Return [x, y] of the center of cell containing provided text 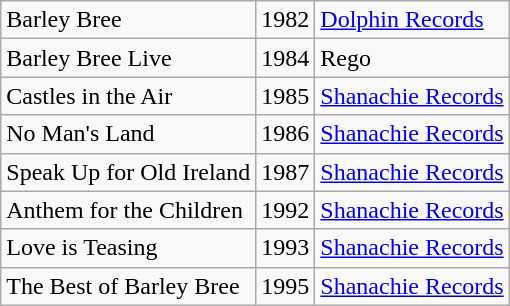
1984 [286, 58]
No Man's Land [128, 134]
Love is Teasing [128, 248]
Rego [412, 58]
1986 [286, 134]
1995 [286, 286]
1982 [286, 20]
The Best of Barley Bree [128, 286]
1985 [286, 96]
Castles in the Air [128, 96]
1993 [286, 248]
Dolphin Records [412, 20]
Barley Bree [128, 20]
Speak Up for Old Ireland [128, 172]
1992 [286, 210]
1987 [286, 172]
Anthem for the Children [128, 210]
Barley Bree Live [128, 58]
